Determine the (x, y) coordinate at the center of the cell enclosing the given text.  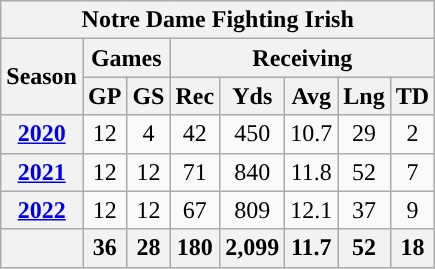
36 (104, 248)
TD (412, 96)
GS (148, 96)
2 (412, 134)
Avg (312, 96)
2021 (42, 172)
18 (412, 248)
Yds (252, 96)
11.8 (312, 172)
Receiving (302, 58)
67 (195, 210)
2022 (42, 210)
450 (252, 134)
11.7 (312, 248)
809 (252, 210)
12.1 (312, 210)
42 (195, 134)
Notre Dame Fighting Irish (218, 20)
Lng (364, 96)
37 (364, 210)
840 (252, 172)
2020 (42, 134)
7 (412, 172)
28 (148, 248)
GP (104, 96)
Rec (195, 96)
9 (412, 210)
10.7 (312, 134)
29 (364, 134)
Season (42, 77)
4 (148, 134)
2,099 (252, 248)
71 (195, 172)
180 (195, 248)
Games (126, 58)
